Return the (X, Y) coordinate for the center point of the cell that contains the specified text.  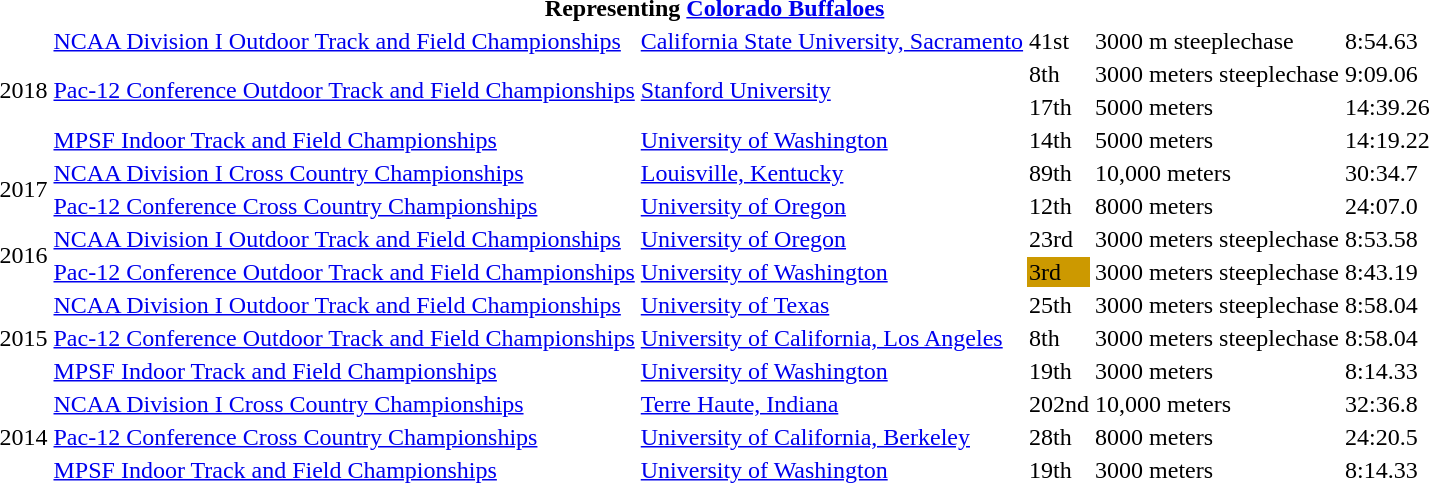
University of California, Los Angeles (832, 338)
3000 meters (1218, 371)
Terre Haute, Indiana (832, 404)
3000 m steeplechase (1218, 41)
17th (1060, 107)
University of California, Berkeley (832, 437)
89th (1060, 173)
Louisville, Kentucky (832, 173)
14th (1060, 140)
Stanford University (832, 90)
41st (1060, 41)
25th (1060, 305)
19th (1060, 371)
12th (1060, 206)
202nd (1060, 404)
University of Texas (832, 305)
28th (1060, 437)
23rd (1060, 239)
California State University, Sacramento (832, 41)
3rd (1060, 272)
